Provide the (X, Y) coordinate of the cell's center where the given text is located.  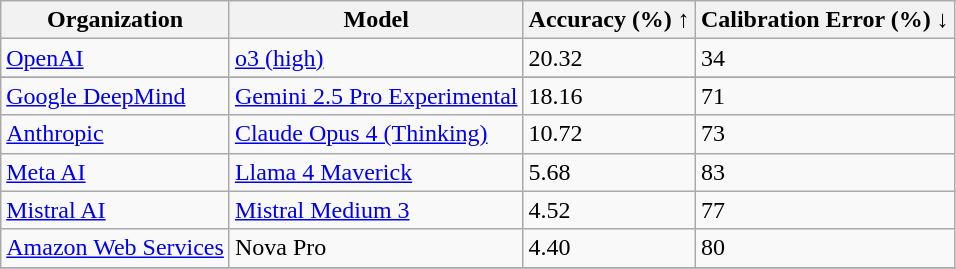
OpenAI (116, 58)
Gemini 2.5 Pro Experimental (376, 96)
Claude Opus 4 (Thinking) (376, 134)
77 (824, 210)
20.32 (609, 58)
80 (824, 248)
Amazon Web Services (116, 248)
Mistral Medium 3 (376, 210)
73 (824, 134)
Organization (116, 20)
Mistral AI (116, 210)
4.40 (609, 248)
10.72 (609, 134)
Calibration Error (%) ↓ (824, 20)
Llama 4 Maverick (376, 172)
Meta AI (116, 172)
Model (376, 20)
Anthropic (116, 134)
34 (824, 58)
Accuracy (%) ↑ (609, 20)
Google DeepMind (116, 96)
18.16 (609, 96)
Nova Pro (376, 248)
5.68 (609, 172)
4.52 (609, 210)
o3 (high) (376, 58)
83 (824, 172)
71 (824, 96)
